For the text-containing cell, return its midpoint in [X, Y] coordinate format. 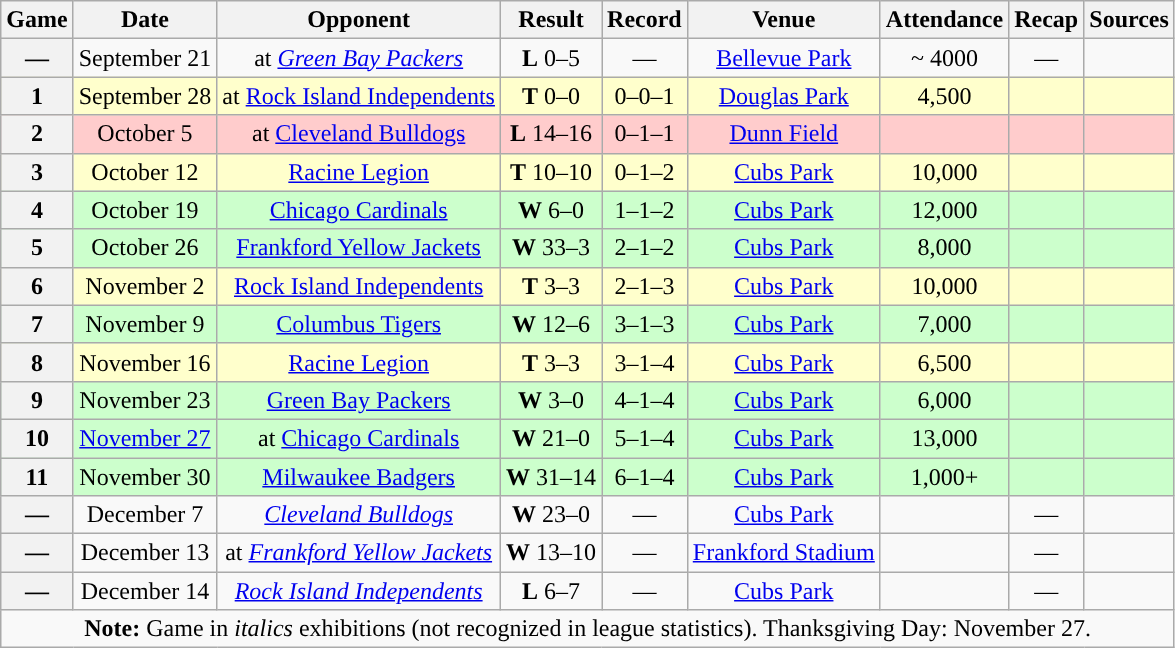
0–1–2 [645, 172]
1–1–2 [645, 210]
W 33–3 [550, 248]
Note: Game in italics exhibitions (not recognized in league statistics). Thanksgiving Day: November 27. [588, 629]
2 [37, 134]
October 26 [145, 248]
5–1–4 [645, 438]
Opponent [359, 20]
at Frankford Yellow Jackets [359, 553]
W 6–0 [550, 210]
W 13–10 [550, 553]
Dunn Field [784, 134]
7 [37, 324]
November 16 [145, 362]
0–0–1 [645, 96]
November 9 [145, 324]
W 12–6 [550, 324]
L 0–5 [550, 58]
11 [37, 477]
13,000 [944, 438]
W 31–14 [550, 477]
W 23–0 [550, 515]
November 27 [145, 438]
at Cleveland Bulldogs [359, 134]
Frankford Stadium [784, 553]
November 30 [145, 477]
9 [37, 400]
L 14–16 [550, 134]
2–1–2 [645, 248]
October 5 [145, 134]
7,000 [944, 324]
T 0–0 [550, 96]
Venue [784, 20]
September 28 [145, 96]
December 13 [145, 553]
8,000 [944, 248]
6 [37, 286]
12,000 [944, 210]
at Rock Island Independents [359, 96]
November 23 [145, 400]
Attendance [944, 20]
3–1–4 [645, 362]
Record [645, 20]
Result [550, 20]
December 7 [145, 515]
4,500 [944, 96]
1 [37, 96]
L 6–7 [550, 591]
8 [37, 362]
4–1–4 [645, 400]
Date [145, 20]
Bellevue Park [784, 58]
6–1–4 [645, 477]
5 [37, 248]
6,000 [944, 400]
10 [37, 438]
~ 4000 [944, 58]
Chicago Cardinals [359, 210]
6,500 [944, 362]
0–1–1 [645, 134]
Cleveland Bulldogs [359, 515]
October 12 [145, 172]
October 19 [145, 210]
Douglas Park [784, 96]
W 21–0 [550, 438]
at Chicago Cardinals [359, 438]
2–1–3 [645, 286]
3–1–3 [645, 324]
1,000+ [944, 477]
T 10–10 [550, 172]
4 [37, 210]
Green Bay Packers [359, 400]
W 3–0 [550, 400]
3 [37, 172]
Game [37, 20]
December 14 [145, 591]
Columbus Tigers [359, 324]
September 21 [145, 58]
at Green Bay Packers [359, 58]
Frankford Yellow Jackets [359, 248]
Sources [1130, 20]
Milwaukee Badgers [359, 477]
November 2 [145, 286]
Recap [1046, 20]
